Detect which cell encompasses the target text, then output its [X, Y] center coordinate. 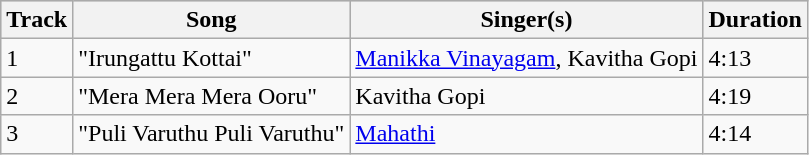
Kavitha Gopi [526, 96]
Duration [755, 20]
"Puli Varuthu Puli Varuthu" [212, 134]
4:19 [755, 96]
4:13 [755, 58]
Manikka Vinayagam, Kavitha Gopi [526, 58]
4:14 [755, 134]
"Mera Mera Mera Ooru" [212, 96]
3 [37, 134]
Song [212, 20]
1 [37, 58]
Singer(s) [526, 20]
Track [37, 20]
Mahathi [526, 134]
2 [37, 96]
"Irungattu Kottai" [212, 58]
